Capture the cell that displays the provided text and extract its (x, y) central coordinate. 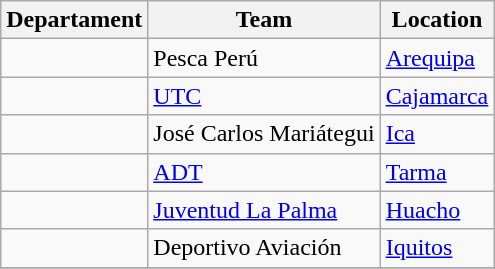
Juventud La Palma (264, 210)
Arequipa (437, 58)
Location (437, 20)
ADT (264, 172)
Ica (437, 134)
Deportivo Aviación (264, 248)
Iquitos (437, 248)
José Carlos Mariátegui (264, 134)
UTC (264, 96)
Tarma (437, 172)
Pesca Perú (264, 58)
Team (264, 20)
Huacho (437, 210)
Departament (74, 20)
Cajamarca (437, 96)
